Return the [X, Y] coordinate for the center point of the cell that contains the specified text.  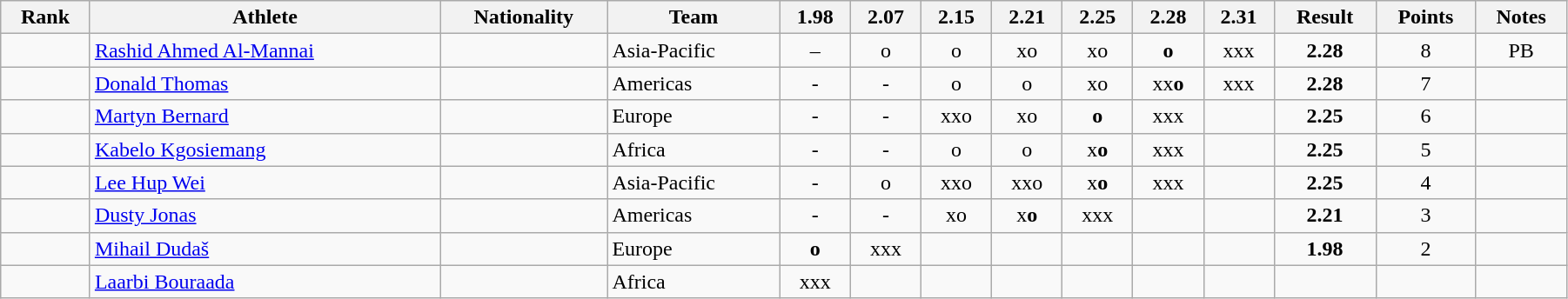
4 [1425, 183]
PB [1521, 50]
Athlete [265, 17]
Nationality [524, 17]
2.15 [955, 17]
Points [1425, 17]
Notes [1521, 17]
2.07 [886, 17]
7 [1425, 83]
Kabelo Kgosiemang [265, 149]
6 [1425, 116]
Rashid Ahmed Al-Mannai [265, 50]
8 [1425, 50]
– [814, 50]
3 [1425, 216]
Rank [45, 17]
Donald Thomas [265, 83]
Team [694, 17]
Dusty Jonas [265, 216]
Result [1324, 17]
Lee Hup Wei [265, 183]
5 [1425, 149]
Martyn Bernard [265, 116]
Laarbi Bouraada [265, 282]
2.31 [1239, 17]
Mihail Dudaš [265, 249]
2 [1425, 249]
